Find where the given text appears and provide that cell's center as [x, y] coordinate. 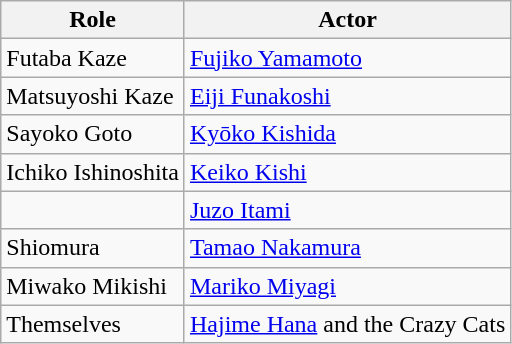
Juzo Itami [347, 210]
Miwako Mikishi [93, 286]
Shiomura [93, 248]
Tamao Nakamura [347, 248]
Matsuyoshi Kaze [93, 96]
Mariko Miyagi [347, 286]
Kyōko Kishida [347, 134]
Sayoko Goto [93, 134]
Ichiko Ishinoshita [93, 172]
Futaba Kaze [93, 58]
Keiko Kishi [347, 172]
Role [93, 20]
Actor [347, 20]
Themselves [93, 324]
Eiji Funakoshi [347, 96]
Fujiko Yamamoto [347, 58]
Hajime Hana and the Crazy Cats [347, 324]
